From the cell containing the given text, extract its center point as (x, y) coordinate. 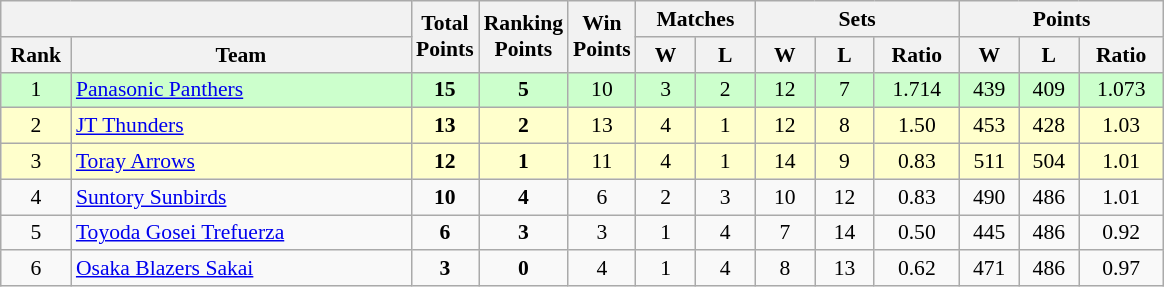
Panasonic Panthers (241, 90)
0 (524, 269)
1.03 (1122, 126)
Sets (857, 19)
JT Thunders (241, 126)
504 (1049, 162)
445 (989, 233)
Toray Arrows (241, 162)
409 (1049, 90)
TotalPoints (445, 36)
WinPoints (602, 36)
1.073 (1122, 90)
Matches (696, 19)
428 (1049, 126)
0.62 (916, 269)
9 (845, 162)
471 (989, 269)
1.714 (916, 90)
0.92 (1122, 233)
453 (989, 126)
RankingPoints (524, 36)
Points (1061, 19)
511 (989, 162)
11 (602, 162)
0.97 (1122, 269)
1.50 (916, 126)
15 (445, 90)
439 (989, 90)
Rank (36, 55)
Toyoda Gosei Trefuerza (241, 233)
0.50 (916, 233)
490 (989, 197)
Suntory Sunbirds (241, 197)
Osaka Blazers Sakai (241, 269)
Team (241, 55)
